Pinpoint the cell where the given text exists, returning its (x, y) midpoint coordinate. 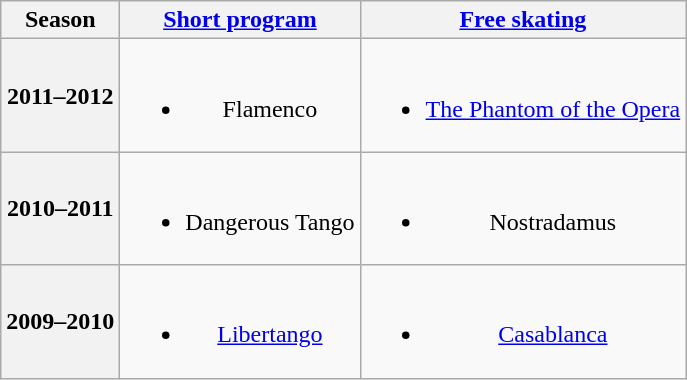
Dangerous Tango (240, 208)
The Phantom of the Opera (523, 96)
2009–2010 (60, 322)
Short program (240, 20)
Libertango (240, 322)
Season (60, 20)
Casablanca (523, 322)
2010–2011 (60, 208)
2011–2012 (60, 96)
Flamenco (240, 96)
Free skating (523, 20)
Nostradamus (523, 208)
